Pinpoint the cell where the given text exists, returning its (x, y) midpoint coordinate. 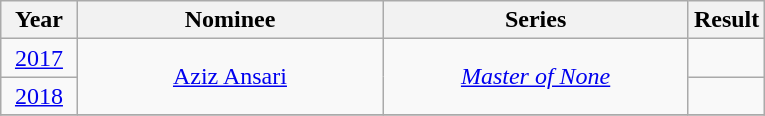
Year (39, 20)
Master of None (536, 77)
Series (536, 20)
2018 (39, 96)
2017 (39, 58)
Nominee (230, 20)
Aziz Ansari (230, 77)
Result (726, 20)
